For the text-containing cell, return its midpoint in [X, Y] coordinate format. 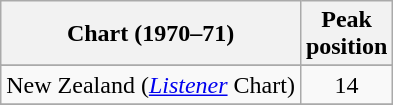
Chart (1970–71) [151, 34]
New Zealand (Listener Chart) [151, 85]
Peakposition [346, 34]
14 [346, 85]
